Search for the cell housing the specified text and yield its (X, Y) center coordinate. 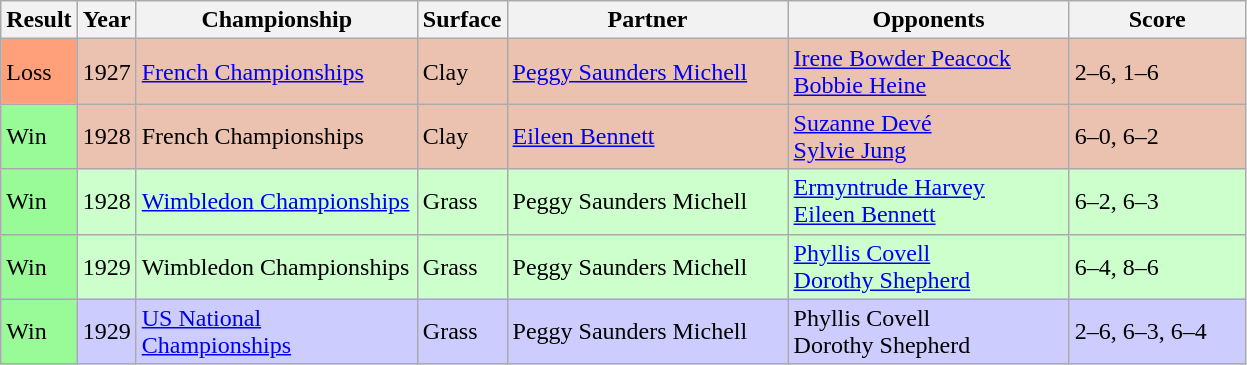
Score (1157, 20)
Eileen Bennett (648, 136)
6–0, 6–2 (1157, 136)
Year (106, 20)
6–2, 6–3 (1157, 202)
Irene Bowder Peacock Bobbie Heine (928, 72)
Surface (462, 20)
Result (39, 20)
2–6, 6–3, 6–4 (1157, 332)
Loss (39, 72)
Opponents (928, 20)
6–4, 8–6 (1157, 266)
1927 (106, 72)
Ermyntrude Harvey Eileen Bennett (928, 202)
Partner (648, 20)
US National Championships (276, 332)
2–6, 1–6 (1157, 72)
Suzanne Devé Sylvie Jung (928, 136)
Championship (276, 20)
